Determine the (X, Y) coordinate at the center of the cell enclosing the given text.  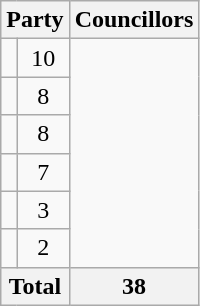
3 (43, 210)
Party (35, 20)
7 (43, 172)
10 (43, 58)
Total (35, 286)
Councillors (134, 20)
2 (43, 248)
38 (134, 286)
